Return the (X, Y) coordinate for the center point of the cell that contains the specified text.  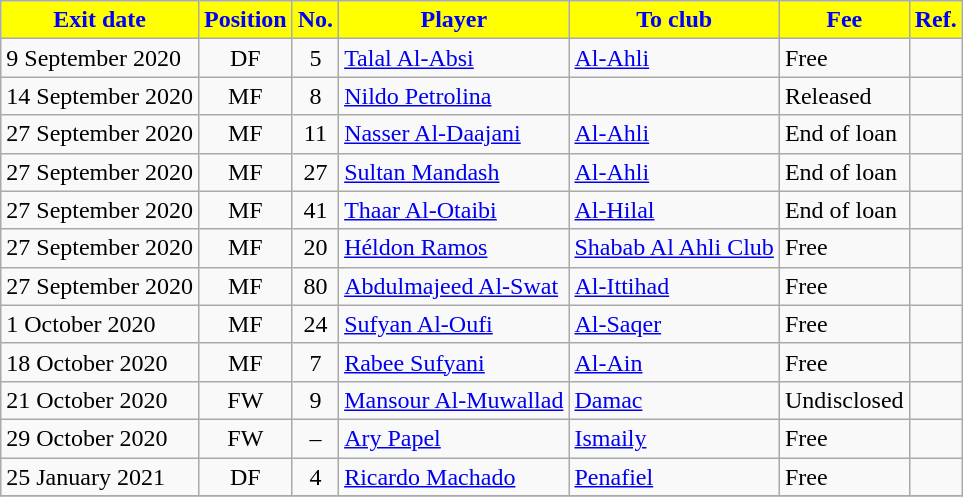
80 (315, 286)
Al-Saqer (674, 324)
Sufyan Al-Oufi (454, 324)
Rabee Sufyani (454, 362)
Ary Papel (454, 438)
Al-Ittihad (674, 286)
To club (674, 20)
Talal Al-Absi (454, 58)
18 October 2020 (100, 362)
Al-Hilal (674, 210)
Thaar Al-Otaibi (454, 210)
Nildo Petrolina (454, 96)
11 (315, 134)
Abdulmajeed Al-Swat (454, 286)
No. (315, 20)
21 October 2020 (100, 400)
7 (315, 362)
Position (245, 20)
Exit date (100, 20)
1 October 2020 (100, 324)
5 (315, 58)
41 (315, 210)
Ricardo Machado (454, 477)
24 (315, 324)
– (315, 438)
Mansour Al-Muwallad (454, 400)
9 (315, 400)
Player (454, 20)
25 January 2021 (100, 477)
Fee (844, 20)
29 October 2020 (100, 438)
20 (315, 248)
14 September 2020 (100, 96)
Undisclosed (844, 400)
Damac (674, 400)
Héldon Ramos (454, 248)
Ismaily (674, 438)
9 September 2020 (100, 58)
Shabab Al Ahli Club (674, 248)
4 (315, 477)
Sultan Mandash (454, 172)
27 (315, 172)
Al-Ain (674, 362)
Penafiel (674, 477)
Released (844, 96)
8 (315, 96)
Nasser Al-Daajani (454, 134)
Ref. (936, 20)
